Locate the cell with the specified text and output its (x, y) center coordinate. 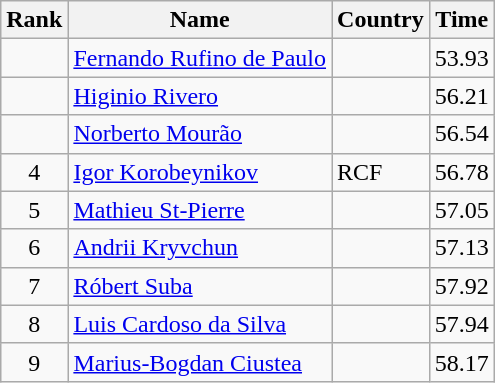
RCF (381, 172)
Marius-Bogdan Ciustea (200, 362)
53.93 (462, 58)
Luis Cardoso da Silva (200, 324)
Country (381, 20)
57.94 (462, 324)
56.21 (462, 96)
Rank (34, 20)
Fernando Rufino de Paulo (200, 58)
57.13 (462, 248)
4 (34, 172)
7 (34, 286)
Róbert Suba (200, 286)
Name (200, 20)
56.78 (462, 172)
58.17 (462, 362)
Norberto Mourão (200, 134)
Higinio Rivero (200, 96)
9 (34, 362)
57.05 (462, 210)
Mathieu St-Pierre (200, 210)
Time (462, 20)
Andrii Kryvchun (200, 248)
Igor Korobeynikov (200, 172)
6 (34, 248)
57.92 (462, 286)
8 (34, 324)
5 (34, 210)
56.54 (462, 134)
